Return the (X, Y) coordinate for the center point of the cell that contains the specified text.  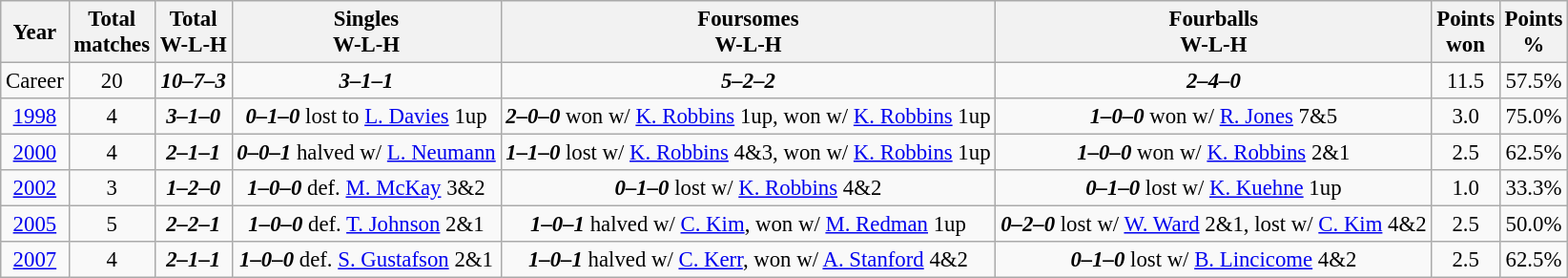
0–2–0 lost w/ W. Ward 2&1, lost w/ C. Kim 4&2 (1213, 225)
5 (112, 225)
0–1–0 lost to L. Davies 1up (366, 117)
0–1–0 lost w/ K. Robbins 4&2 (748, 188)
Pointswon (1465, 32)
1–1–0 lost w/ K. Robbins 4&3, won w/ K. Robbins 1up (748, 153)
1–0–0 def. M. McKay 3&2 (366, 188)
2000 (34, 153)
1–0–0 won w/ K. Robbins 2&1 (1213, 153)
33.3% (1534, 188)
2–2–1 (193, 225)
1–2–0 (193, 188)
2005 (34, 225)
FoursomesW-L-H (748, 32)
75.0% (1534, 117)
0–1–0 lost w/ K. Kuehne 1up (1213, 188)
20 (112, 81)
50.0% (1534, 225)
SinglesW-L-H (366, 32)
57.5% (1534, 81)
1.0 (1465, 188)
1–0–0 def. T. Johnson 2&1 (366, 225)
2–0–0 won w/ K. Robbins 1up, won w/ K. Robbins 1up (748, 117)
10–7–3 (193, 81)
3–1–0 (193, 117)
Points% (1534, 32)
Year (34, 32)
1–0–0 won w/ R. Jones 7&5 (1213, 117)
3–1–1 (366, 81)
Career (34, 81)
11.5 (1465, 81)
2–1–1 (193, 153)
2–4–0 (1213, 81)
3 (112, 188)
0–0–1 halved w/ L. Neumann (366, 153)
Totalmatches (112, 32)
5–2–2 (748, 81)
2002 (34, 188)
3.0 (1465, 117)
1998 (34, 117)
62.5% (1534, 153)
1–0–1 halved w/ C. Kim, won w/ M. Redman 1up (748, 225)
TotalW-L-H (193, 32)
FourballsW-L-H (1213, 32)
